Determine the [X, Y] coordinate at the center of the cell enclosing the given text.  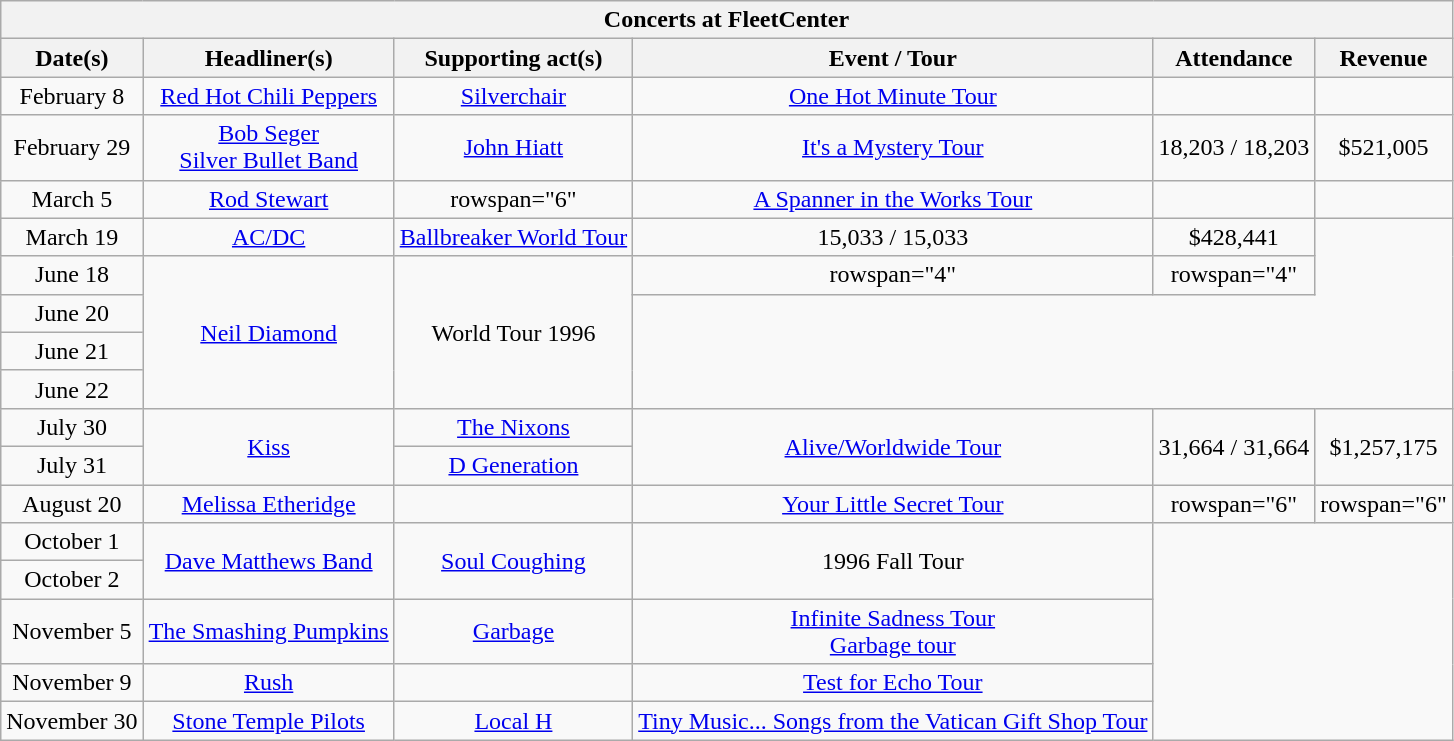
August 20 [72, 503]
Infinite Sadness TourGarbage tour [893, 632]
February 29 [72, 148]
Event / Tour [893, 58]
AC/DC [268, 237]
October 2 [72, 580]
A Spanner in the Works Tour [893, 199]
15,033 / 15,033 [893, 237]
July 31 [72, 465]
The Nixons [513, 427]
Alive/Worldwide Tour [893, 446]
June 20 [72, 313]
Test for Echo Tour [893, 683]
March 5 [72, 199]
Supporting act(s) [513, 58]
Soul Coughing [513, 561]
Date(s) [72, 58]
Stone Temple Pilots [268, 721]
Neil Diamond [268, 332]
$428,441 [1234, 237]
Ballbreaker World Tour [513, 237]
Concerts at FleetCenter [726, 20]
October 1 [72, 542]
June 18 [72, 275]
Rod Stewart [268, 199]
1996 Fall Tour [893, 561]
$521,005 [1384, 148]
Revenue [1384, 58]
March 19 [72, 237]
Attendance [1234, 58]
Tiny Music... Songs from the Vatican Gift Shop Tour [893, 721]
18,203 / 18,203 [1234, 148]
November 5 [72, 632]
John Hiatt [513, 148]
Silverchair [513, 96]
Local H [513, 721]
World Tour 1996 [513, 332]
July 30 [72, 427]
One Hot Minute Tour [893, 96]
November 30 [72, 721]
Red Hot Chili Peppers [268, 96]
Dave Matthews Band [268, 561]
Headliner(s) [268, 58]
The Smashing Pumpkins [268, 632]
June 22 [72, 389]
Bob SegerSilver Bullet Band [268, 148]
November 9 [72, 683]
Kiss [268, 446]
Rush [268, 683]
June 21 [72, 351]
$1,257,175 [1384, 446]
February 8 [72, 96]
Garbage [513, 632]
Your Little Secret Tour [893, 503]
Melissa Etheridge [268, 503]
31,664 / 31,664 [1234, 446]
It's a Mystery Tour [893, 148]
D Generation [513, 465]
